Determine the [x, y] coordinate at the center of the cell enclosing the given text.  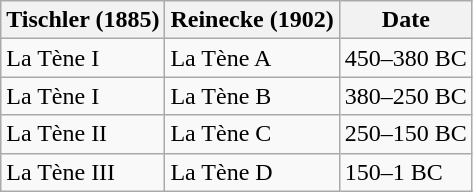
La Tène A [252, 58]
450–380 BC [406, 58]
Reinecke (1902) [252, 20]
250–150 BC [406, 134]
La Tène D [252, 172]
Date [406, 20]
La Tène II [83, 134]
La Tène III [83, 172]
150–1 BC [406, 172]
Tischler (1885) [83, 20]
La Tène C [252, 134]
La Tène B [252, 96]
380–250 BC [406, 96]
